Return the (X, Y) coordinate for the center point of the cell that contains the specified text.  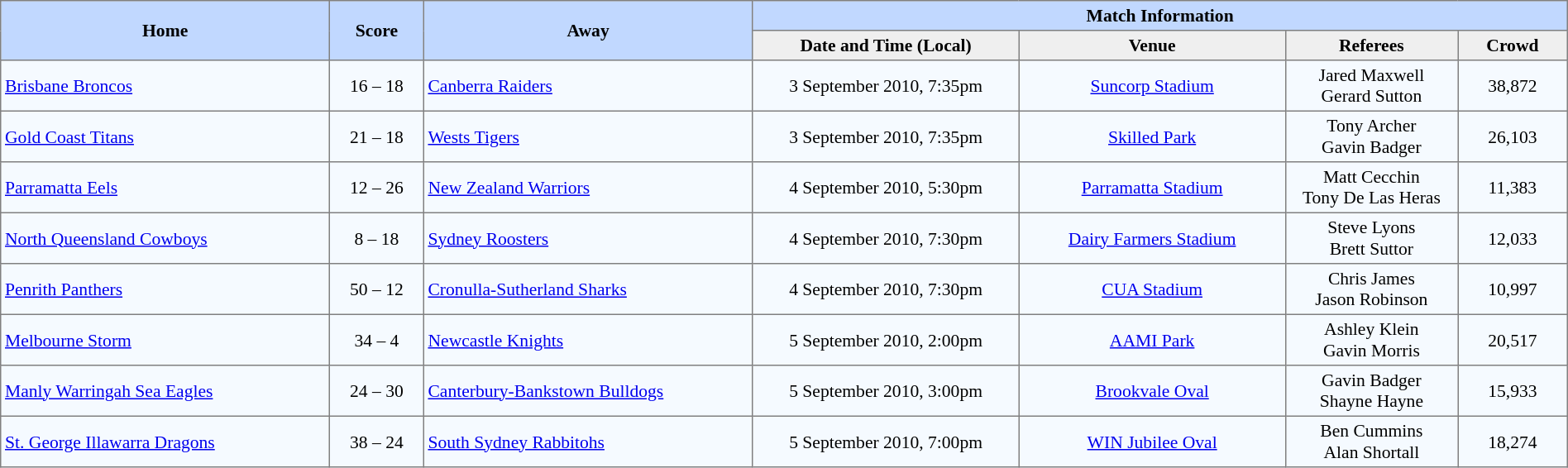
8 – 18 (377, 238)
10,997 (1513, 289)
Parramatta Stadium (1152, 188)
21 – 18 (377, 136)
Dairy Farmers Stadium (1152, 238)
5 September 2010, 7:00pm (886, 442)
Canterbury-Bankstown Bulldogs (588, 391)
Match Information (1159, 16)
34 – 4 (377, 340)
26,103 (1513, 136)
WIN Jubilee Oval (1152, 442)
Tony ArcherGavin Badger (1371, 136)
12 – 26 (377, 188)
16 – 18 (377, 86)
12,033 (1513, 238)
Venue (1152, 45)
New Zealand Warriors (588, 188)
5 September 2010, 3:00pm (886, 391)
Away (588, 31)
Manly Warringah Sea Eagles (165, 391)
Brisbane Broncos (165, 86)
Canberra Raiders (588, 86)
18,274 (1513, 442)
Ben CumminsAlan Shortall (1371, 442)
20,517 (1513, 340)
Score (377, 31)
Chris JamesJason Robinson (1371, 289)
Melbourne Storm (165, 340)
Referees (1371, 45)
St. George Illawarra Dragons (165, 442)
CUA Stadium (1152, 289)
North Queensland Cowboys (165, 238)
Skilled Park (1152, 136)
Wests Tigers (588, 136)
Parramatta Eels (165, 188)
Home (165, 31)
4 September 2010, 5:30pm (886, 188)
Matt CecchinTony De Las Heras (1371, 188)
5 September 2010, 2:00pm (886, 340)
Gold Coast Titans (165, 136)
15,933 (1513, 391)
Penrith Panthers (165, 289)
11,383 (1513, 188)
Crowd (1513, 45)
Jared MaxwellGerard Sutton (1371, 86)
24 – 30 (377, 391)
Brookvale Oval (1152, 391)
AAMI Park (1152, 340)
38,872 (1513, 86)
Newcastle Knights (588, 340)
Suncorp Stadium (1152, 86)
South Sydney Rabbitohs (588, 442)
Steve LyonsBrett Suttor (1371, 238)
Gavin BadgerShayne Hayne (1371, 391)
38 – 24 (377, 442)
50 – 12 (377, 289)
Cronulla-Sutherland Sharks (588, 289)
Ashley KleinGavin Morris (1371, 340)
Date and Time (Local) (886, 45)
Sydney Roosters (588, 238)
